Return the (X, Y) coordinate for the center point of the cell that contains the specified text.  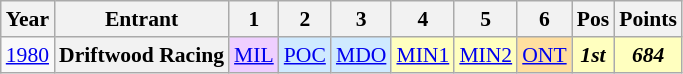
MDO (362, 55)
4 (422, 19)
Pos (594, 19)
3 (362, 19)
POC (305, 55)
Driftwood Racing (142, 55)
6 (544, 19)
MIL (254, 55)
MIN1 (422, 55)
684 (648, 55)
Entrant (142, 19)
Points (648, 19)
5 (486, 19)
1 (254, 19)
Year (28, 19)
ONT (544, 55)
2 (305, 19)
MIN2 (486, 55)
1980 (28, 55)
1st (594, 55)
